Return the [x, y] coordinate for the center point of the cell that contains the specified text.  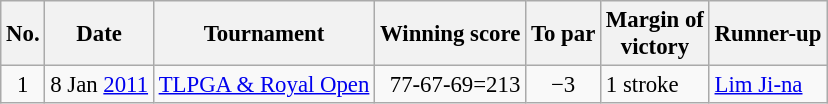
Lim Ji-na [768, 85]
77-67-69=213 [450, 85]
Margin ofvictory [656, 34]
Winning score [450, 34]
−3 [564, 85]
Runner-up [768, 34]
1 stroke [656, 85]
1 [23, 85]
Date [99, 34]
Tournament [264, 34]
To par [564, 34]
8 Jan 2011 [99, 85]
No. [23, 34]
TLPGA & Royal Open [264, 85]
